Extract the (X, Y) coordinate from the center of the cell holding the provided text.  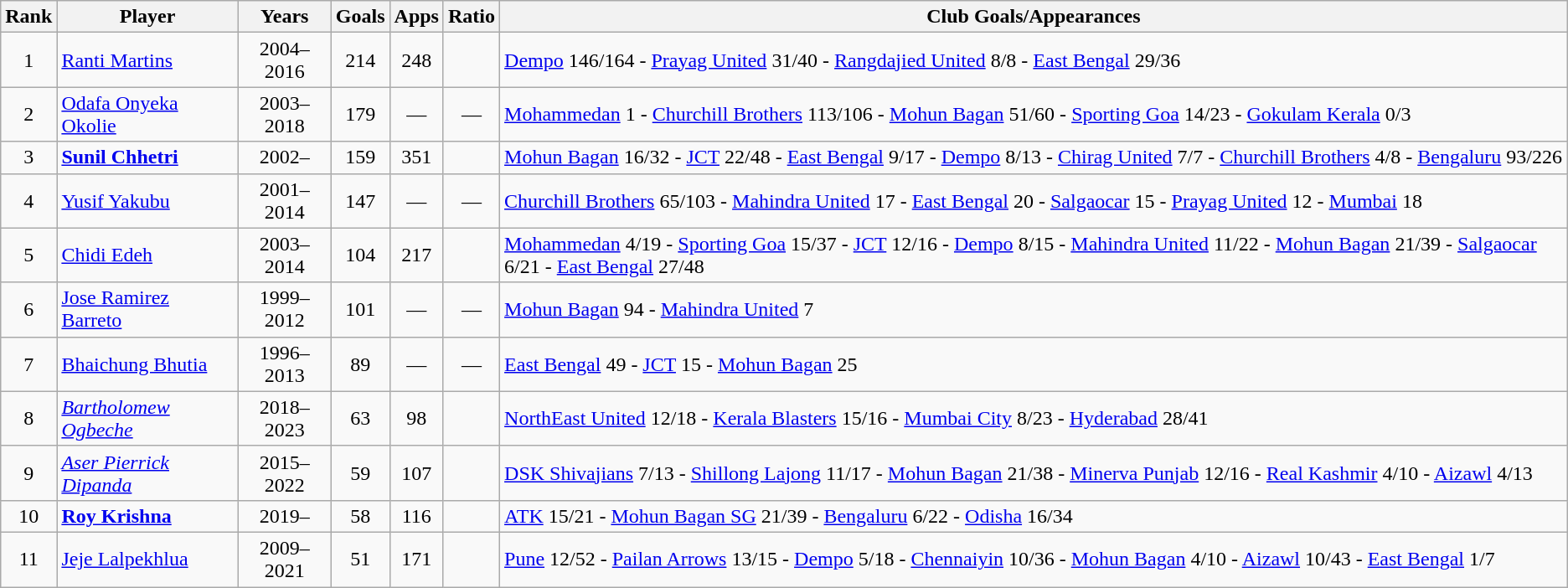
Ratio (471, 17)
214 (360, 60)
147 (360, 201)
Roy Krishna (147, 516)
2002– (285, 157)
Apps (416, 17)
116 (416, 516)
351 (416, 157)
Odafa Onyeka Okolie (147, 114)
Aser Pierrick Dipanda (147, 472)
DSK Shivajians 7/13 - Shillong Lajong 11/17 - Mohun Bagan 21/38 - Minerva Punjab 12/16 - Real Kashmir 4/10 - Aizawl 4/13 (1034, 472)
East Bengal 49 - JCT 15 - Mohun Bagan 25 (1034, 364)
7 (28, 364)
6 (28, 310)
11 (28, 560)
1996–2013 (285, 364)
Jeje Lalpekhlua (147, 560)
Chidi Edeh (147, 255)
Pune 12/52 - Pailan Arrows 13/15 - Dempo 5/18 - Chennaiyin 10/36 - Mohun Bagan 4/10 - Aizawl 10/43 - East Bengal 1/7 (1034, 560)
Mohammedan 4/19 - Sporting Goa 15/37 - JCT 12/16 - Dempo 8/15 - Mahindra United 11/22 - Mohun Bagan 21/39 - Salgaocar 6/21 - East Bengal 27/48 (1034, 255)
Churchill Brothers 65/103 - Mahindra United 17 - East Bengal 20 - Salgaocar 15 - Prayag United 12 - Mumbai 18 (1034, 201)
Mohun Bagan 94 - Mahindra United 7 (1034, 310)
Yusif Yakubu (147, 201)
Sunil Chhetri (147, 157)
107 (416, 472)
104 (360, 255)
9 (28, 472)
171 (416, 560)
3 (28, 157)
Goals (360, 17)
1 (28, 60)
2003–2018 (285, 114)
2 (28, 114)
5 (28, 255)
Club Goals/Appearances (1034, 17)
Jose Ramirez Barreto (147, 310)
63 (360, 419)
2019– (285, 516)
ATK 15/21 - Mohun Bagan SG 21/39 - Bengaluru 6/22 - Odisha 16/34 (1034, 516)
51 (360, 560)
Mohun Bagan 16/32 - JCT 22/48 - East Bengal 9/17 - Dempo 8/13 - Chirag United 7/7 - Churchill Brothers 4/8 - Bengaluru 93/226 (1034, 157)
4 (28, 201)
Dempo 146/164 - Prayag United 31/40 - Rangdajied United 8/8 - East Bengal 29/36 (1034, 60)
159 (360, 157)
2003–2014 (285, 255)
Player (147, 17)
NorthEast United 12/18 - Kerala Blasters 15/16 - Mumbai City 8/23 - Hyderabad 28/41 (1034, 419)
2015–2022 (285, 472)
Bartholomew Ogbeche (147, 419)
Years (285, 17)
Mohammedan 1 - Churchill Brothers 113/106 - Mohun Bagan 51/60 - Sporting Goa 14/23 - Gokulam Kerala 0/3 (1034, 114)
101 (360, 310)
59 (360, 472)
98 (416, 419)
1999–2012 (285, 310)
217 (416, 255)
Ranti Martins (147, 60)
2018–2023 (285, 419)
Bhaichung Bhutia (147, 364)
179 (360, 114)
89 (360, 364)
Rank (28, 17)
10 (28, 516)
8 (28, 419)
58 (360, 516)
2001–2014 (285, 201)
248 (416, 60)
2009–2021 (285, 560)
2004–2016 (285, 60)
